Return the (X, Y) coordinate for the center point of the cell that contains the specified text.  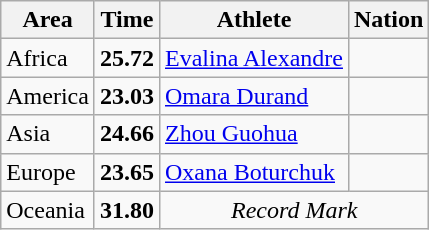
America (48, 96)
Record Mark (294, 210)
Zhou Guohua (254, 134)
Oceania (48, 210)
Nation (388, 20)
23.03 (126, 96)
Asia (48, 134)
Africa (48, 58)
Evalina Alexandre (254, 58)
Oxana Boturchuk (254, 172)
24.66 (126, 134)
Time (126, 20)
23.65 (126, 172)
Europe (48, 172)
Omara Durand (254, 96)
25.72 (126, 58)
Athlete (254, 20)
Area (48, 20)
31.80 (126, 210)
